Return [x, y] of the center of cell containing provided text 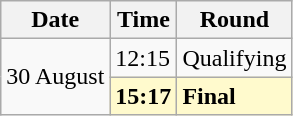
15:17 [144, 96]
12:15 [144, 58]
Final [234, 96]
Date [56, 20]
Time [144, 20]
Round [234, 20]
Qualifying [234, 58]
30 August [56, 77]
